Search for the cell housing the specified text and yield its (x, y) center coordinate. 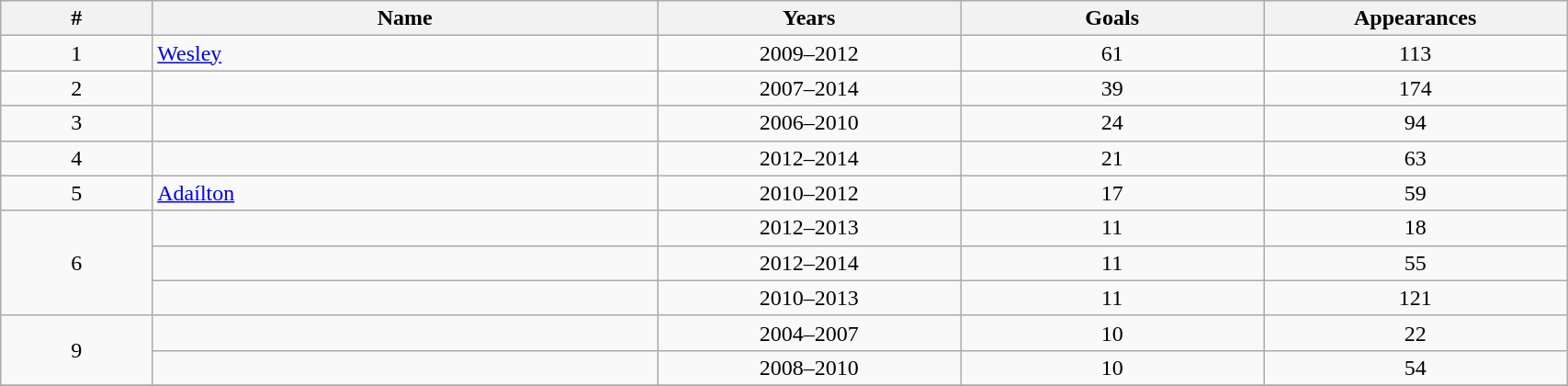
3 (77, 123)
4 (77, 158)
59 (1416, 193)
2004–2007 (809, 333)
113 (1416, 53)
61 (1112, 53)
22 (1416, 333)
2009–2012 (809, 53)
Adaílton (405, 193)
39 (1112, 88)
2010–2013 (809, 298)
1 (77, 53)
24 (1112, 123)
5 (77, 193)
Years (809, 18)
Appearances (1416, 18)
18 (1416, 228)
Goals (1112, 18)
2 (77, 88)
2012–2013 (809, 228)
17 (1112, 193)
Wesley (405, 53)
21 (1112, 158)
9 (77, 350)
6 (77, 263)
63 (1416, 158)
2010–2012 (809, 193)
121 (1416, 298)
94 (1416, 123)
55 (1416, 263)
Name (405, 18)
174 (1416, 88)
2008–2010 (809, 368)
54 (1416, 368)
2007–2014 (809, 88)
# (77, 18)
2006–2010 (809, 123)
